From the cell containing the given text, extract its center point as [X, Y] coordinate. 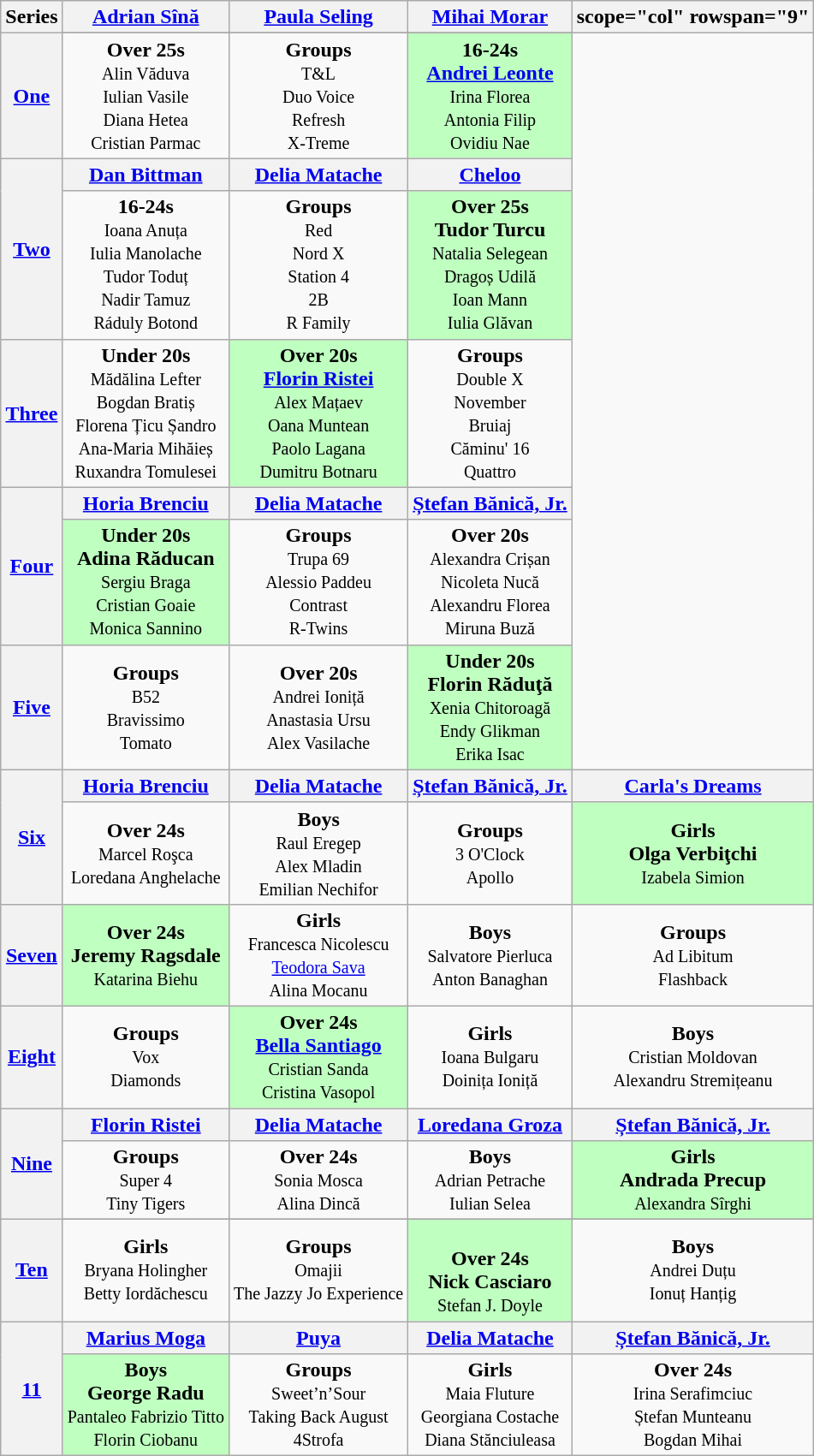
GroupsSweet’n’SourTaking Back August4Strofa [318, 1405]
GroupsTrupa 69Alessio PaddeuContrastR-Twins [318, 582]
Mihai Morar [490, 17]
Loredana Groza [490, 1124]
Under 20sFlorin RăduţăXenia ChitoroagăEndy GlikmanErika Isac [490, 707]
Three [32, 413]
Series [32, 17]
BoysGeorge RaduPantaleo Fabrizio TittoFlorin Ciobanu [146, 1405]
Six [32, 837]
Over 24sJeremy RagsdaleKatarina Biehu [146, 955]
BoysAndrei DuțuIonuț Hanțig [693, 1270]
Over 20sFlorin RisteiAlex MațaevOana MunteanPaolo LaganaDumitru Botnaru [318, 413]
Over 25sAlin VăduvaIulian VasileDiana HeteaCristian Parmac [146, 96]
Adrian Sînă [146, 17]
BoysRaul EregepAlex MladinEmilian Nechifor [318, 853]
Seven [32, 955]
Over 20sAlexandra CrișanNicoleta NucăAlexandru FloreaMiruna Buză [490, 582]
Ten [32, 1270]
GirlsFrancesca NicolescuTeodora SavaAlina Mocanu [318, 955]
BoysAdrian PetracheIulian Selea [490, 1180]
16-24sAndrei LeonteIrina FloreaAntonia FilipOvidiu Nae [490, 96]
Marius Moga [146, 1338]
GroupsDouble XNovemberBruiajCăminu' 16Quattro [490, 413]
Over 24sMarcel RoşcaLoredana Anghelache [146, 853]
GirlsIoana BulgaruDoinița Ioniță [490, 1056]
Over 24sSonia MoscaAlina Dincă [318, 1180]
GroupsT&LDuo VoiceRefreshX-Treme [318, 96]
GroupsAd LibitumFlashback [693, 955]
11 [32, 1388]
Over 24sNick CasciaroStefan J. Doyle [490, 1270]
GroupsRedNord XStation 42BR Family [318, 265]
BoysCristian MoldovanAlexandru Stremițeanu [693, 1056]
Over 20sAndrei IonițăAnastasia UrsuAlex Vasilache [318, 707]
Cheloo [490, 175]
Paula Seling [318, 17]
GirlsBryana HolingherBetty Iordăchescu [146, 1270]
One [32, 96]
Florin Ristei [146, 1124]
16-24sIoana AnuțaIulia ManolacheTudor ToduțNadir TamuzRáduly Botond [146, 265]
GroupsOmajiiThe Jazzy Jo Experience [318, 1270]
Under 20sMădălina LefterBogdan BratișFlorena Țicu ȘandroAna-Maria MihăieșRuxandra Tomulesei [146, 413]
Groups3 O'ClockApollo [490, 853]
Five [32, 707]
GirlsMaia FlutureGeorgiana CostacheDiana Stănciuleasa [490, 1405]
Under 20sAdina RăducanSergiu BragaCristian GoaieMonica Sannino [146, 582]
Over 24sBella SantiagoCristian SandaCristina Vasopol [318, 1056]
Over 24sIrina SerafimciucȘtefan MunteanuBogdan Mihai [693, 1405]
Dan Bittman [146, 175]
GroupsB52BravissimoTomato [146, 707]
Carla's Dreams [693, 786]
GirlsOlga VerbiţchiIzabela Simion [693, 853]
GroupsSuper 4Tiny Tigers [146, 1180]
GroupsVoxDiamonds [146, 1056]
BoysSalvatore PierlucaAnton Banaghan [490, 955]
Eight [32, 1056]
Four [32, 566]
Over 25sTudor TurcuNatalia SelegeanDragoș UdilăIoan MannIulia Glăvan [490, 265]
Two [32, 248]
scope="col" rowspan="9" [693, 17]
Puya [318, 1338]
Nine [32, 1163]
GirlsAndrada PrecupAlexandra Sîrghi [693, 1180]
